Scan for the cell matching the given text and deliver its [X, Y] coordinate at center. 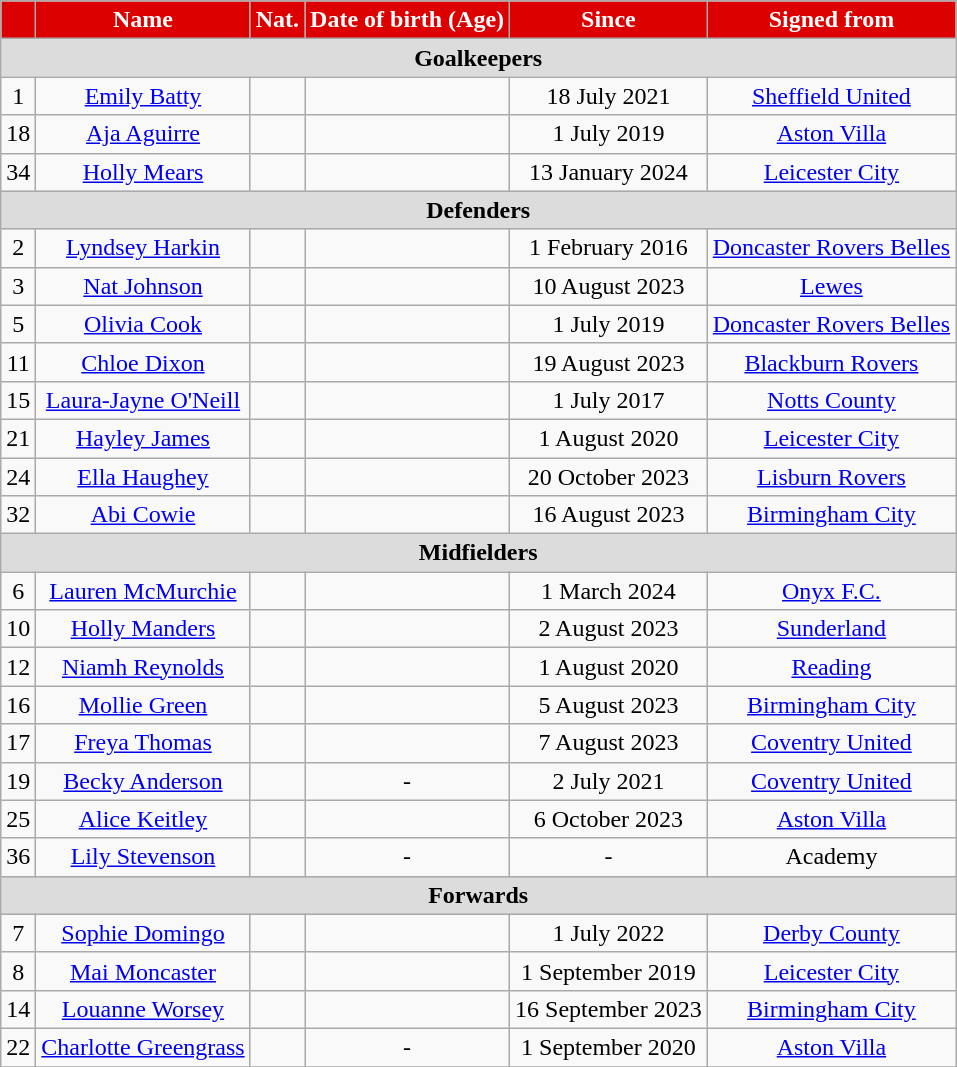
7 August 2023 [609, 743]
36 [18, 857]
Ella Haughey [143, 477]
25 [18, 819]
Defenders [478, 210]
Louanne Worsey [143, 1009]
Lyndsey Harkin [143, 248]
22 [18, 1047]
16 [18, 705]
1 September 2020 [609, 1047]
1 September 2019 [609, 971]
17 [18, 743]
Name [143, 20]
Laura-Jayne O'Neill [143, 400]
Signed from [831, 20]
Date of birth (Age) [408, 20]
3 [18, 286]
8 [18, 971]
2 July 2021 [609, 781]
34 [18, 172]
Derby County [831, 933]
14 [18, 1009]
Emily Batty [143, 96]
1 [18, 96]
18 [18, 134]
Chloe Dixon [143, 362]
Academy [831, 857]
10 [18, 629]
Lisburn Rovers [831, 477]
Charlotte Greengrass [143, 1047]
Olivia Cook [143, 324]
19 August 2023 [609, 362]
Hayley James [143, 438]
Becky Anderson [143, 781]
Aja Aguirre [143, 134]
13 January 2024 [609, 172]
Blackburn Rovers [831, 362]
32 [18, 515]
Niamh Reynolds [143, 667]
1 February 2016 [609, 248]
Goalkeepers [478, 58]
6 [18, 591]
Lily Stevenson [143, 857]
Abi Cowie [143, 515]
Since [609, 20]
18 July 2021 [609, 96]
Notts County [831, 400]
Nat Johnson [143, 286]
15 [18, 400]
1 July 2017 [609, 400]
2 August 2023 [609, 629]
Mai Moncaster [143, 971]
1 July 2022 [609, 933]
Onyx F.C. [831, 591]
21 [18, 438]
Holly Manders [143, 629]
6 October 2023 [609, 819]
5 [18, 324]
19 [18, 781]
Mollie Green [143, 705]
Freya Thomas [143, 743]
Forwards [478, 895]
10 August 2023 [609, 286]
12 [18, 667]
20 October 2023 [609, 477]
Reading [831, 667]
11 [18, 362]
Lauren McMurchie [143, 591]
Midfielders [478, 553]
5 August 2023 [609, 705]
16 August 2023 [609, 515]
2 [18, 248]
Lewes [831, 286]
Sheffield United [831, 96]
Sunderland [831, 629]
Sophie Domingo [143, 933]
24 [18, 477]
Holly Mears [143, 172]
1 March 2024 [609, 591]
Nat. [277, 20]
Alice Keitley [143, 819]
16 September 2023 [609, 1009]
7 [18, 933]
